Detect which cell encompasses the target text, then output its [x, y] center coordinate. 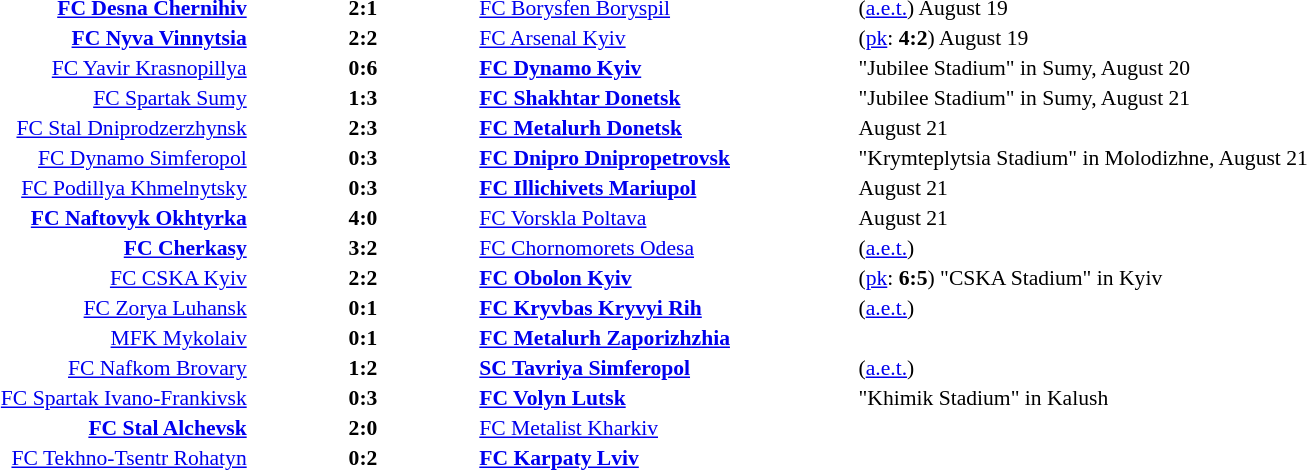
3:2 [364, 248]
SC Tavriya Simferopol [667, 368]
FC Shakhtar Donetsk [667, 98]
4:0 [364, 218]
FC Chornomorets Odesa [667, 248]
FC Volyn Lutsk [667, 398]
1:2 [364, 368]
FC Dynamo Kyiv [667, 68]
0:6 [364, 68]
FC Illichivets Mariupol [667, 188]
FC Metalurh Donetsk [667, 128]
2:0 [364, 428]
FC Dnipro Dnipropetrovsk [667, 158]
FC Metalurh Zaporizhzhia [667, 338]
FC Vorskla Poltava [667, 218]
FC Arsenal Kyiv [667, 38]
FC Obolon Kyiv [667, 278]
FC Kryvbas Kryvyi Rih [667, 308]
FC Metalist Kharkiv [667, 428]
2:3 [364, 128]
1:3 [364, 98]
